Find where the given text appears and provide that cell's center as (x, y) coordinate. 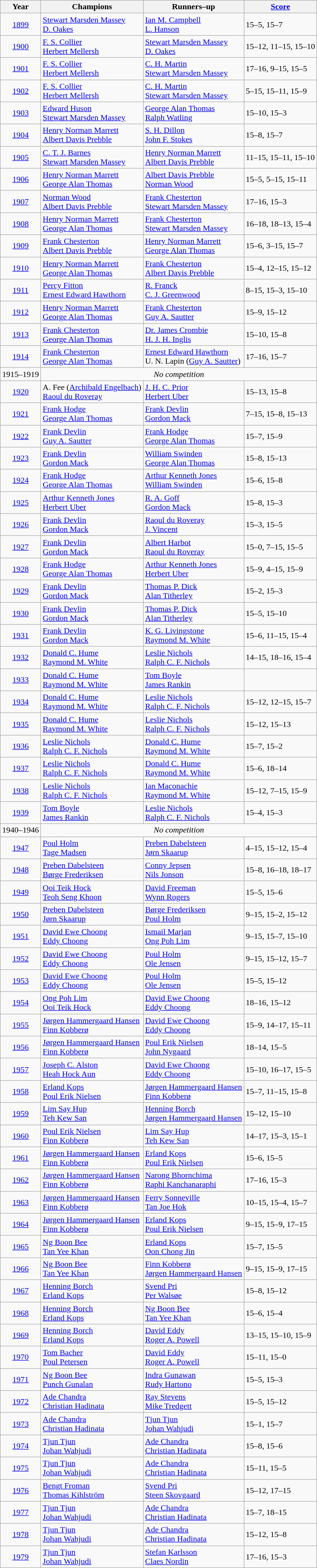
15–6, 15–4 (281, 1313)
Edward Huson Stewart Marsden Massey (92, 113)
15–8, 16–18, 18–17 (281, 870)
15–5, 15–3 (281, 1380)
15–5, 5–15, 15–11 (281, 179)
15–9, 15–12 (281, 313)
Svend Pri Steen Skovgaard (194, 1490)
15–5, 15–6 (281, 892)
15–8, 15–12 (281, 1290)
9–15, 15–12, 15–7 (281, 958)
15–2, 15–3 (281, 591)
1915–1919 (20, 374)
1906 (20, 179)
8–15, 15–3, 15–10 (281, 290)
1925 (20, 503)
1931 (20, 635)
Ray Stevens Mike Tredgett (194, 1401)
1978 (20, 1534)
15–12, 15–8 (281, 1534)
1901 (20, 69)
Year (20, 7)
15–5, 15–10 (281, 613)
1955 (20, 1025)
1933 (20, 680)
1914 (20, 357)
Stefan Karlsson Claes Nordin (194, 1557)
1939 (20, 812)
Svend Pri Per Walsøe (194, 1290)
1908 (20, 223)
Champions (92, 7)
1953 (20, 981)
15–12, 12–15, 15–7 (281, 702)
1900 (20, 46)
15–7, 15–5 (281, 1246)
15–8, 15–7 (281, 135)
9–15, 15–2, 15–12 (281, 914)
1929 (20, 591)
1948 (20, 870)
1927 (20, 547)
1940–1946 (20, 830)
15–7, 15–9 (281, 436)
Score (281, 7)
Ernest Edward Hawthorn U. N. Lapin (Guy A. Sautter) (194, 357)
1973 (20, 1424)
15–8, 15–3 (281, 503)
15–5, 15–7 (281, 25)
1903 (20, 113)
15–12, 7–15, 15–9 (281, 791)
15–10, 15–8 (281, 334)
15–4, 12–15, 15–12 (281, 268)
1968 (20, 1313)
15–12, 11–15, 15–10 (281, 46)
4–15, 15–12, 15–4 (281, 848)
1902 (20, 91)
Dr. James Crombie H. J. H. Inglis (194, 334)
1962 (20, 1180)
1920 (20, 392)
15–8, 15–6 (281, 1446)
1947 (20, 848)
15–6, 18–14 (281, 768)
11–15, 15–11, 15–10 (281, 157)
15–0, 7–15, 15–5 (281, 547)
14–17, 15–3, 15–1 (281, 1136)
Percy Fitton Ernest Edward Hawthorn (92, 290)
K. G. Livingstone Raymond M. White (194, 635)
15–13, 15–8 (281, 392)
1932 (20, 658)
1922 (20, 436)
14–15, 18–16, 15–4 (281, 658)
1958 (20, 1092)
15–12, 15–13 (281, 724)
1964 (20, 1224)
1979 (20, 1557)
Narong Bhornchima Raphi Kanchanaraphi (194, 1180)
S. H. Dillon John F. Stokes (194, 135)
15–8, 15–13 (281, 458)
Arthur Kenneth Jones William Swinden (194, 480)
1924 (20, 480)
1963 (20, 1202)
15–11, 15–0 (281, 1357)
Ferry Sonneville Tan Joe Hok (194, 1202)
1930 (20, 613)
1937 (20, 768)
1975 (20, 1468)
Poul Erik Nielsen John Nygaard (194, 1047)
William Swinden George Alan Thomas (194, 458)
Indra Gunawan Rudy Hartono (194, 1380)
1969 (20, 1335)
1949 (20, 892)
1904 (20, 135)
Frank Chesterton Guy A. Sautter (194, 313)
5–15, 15–11, 15–9 (281, 91)
18–14, 15–5 (281, 1047)
1938 (20, 791)
1957 (20, 1069)
1950 (20, 914)
David Freeman Wynn Rogers (194, 892)
1951 (20, 936)
1952 (20, 958)
1954 (20, 1003)
Preben Dabelsteen Børge Frederiksen (92, 870)
13–15, 15–10, 15–9 (281, 1335)
1959 (20, 1113)
15–12, 17–15 (281, 1490)
17–16, 15–7 (281, 357)
1974 (20, 1446)
1960 (20, 1136)
1899 (20, 25)
Albert Harbot Raoul du Roveray (194, 547)
1905 (20, 157)
1913 (20, 334)
9–15, 15–7, 15–10 (281, 936)
15–4, 15–3 (281, 812)
1936 (20, 746)
1965 (20, 1246)
Raoul du Roveray J. Vincent (194, 524)
1928 (20, 569)
1966 (20, 1269)
1971 (20, 1380)
A. Fee (Archibald Engelbach) Raoul du Roveray (92, 392)
1977 (20, 1512)
15–9, 14–17, 15–11 (281, 1025)
15–6, 15–8 (281, 480)
Tom Bacher Poul Petersen (92, 1357)
15–10, 16–17, 15–5 (281, 1069)
15–3, 15–5 (281, 524)
15–10, 15–3 (281, 113)
15–6, 11–15, 15–4 (281, 635)
C. T. J. Barnes Stewart Marsden Massey (92, 157)
Joseph C. Alston Heah Hock Aun (92, 1069)
18–16, 15–12 (281, 1003)
17–16, 9–15, 15–5 (281, 69)
1972 (20, 1401)
1967 (20, 1290)
R. Franck C. J. Greenwood (194, 290)
Frank Devlin Guy A. Sautter (92, 436)
Børge Frederiksen Poul Holm (194, 914)
Erland Kops Oon Chong Jin (194, 1246)
1934 (20, 702)
15–11, 15–5 (281, 1468)
Poul Holm Tage Madsen (92, 848)
16–18, 18–13, 15–4 (281, 223)
15–6, 3–15, 15–7 (281, 246)
Ooi Teik Hock Teoh Seng Khoon (92, 892)
Runners–up (194, 7)
1961 (20, 1158)
15–7, 11–15, 15–8 (281, 1092)
Poul Erik Nielsen Finn Kobberø (92, 1136)
1912 (20, 313)
Ian M. Campbell L. Hanson (194, 25)
1970 (20, 1357)
Henning Borch Jørgen Hammergaard Hansen (194, 1113)
J. H. C. Prior Herbert Uber (194, 392)
15–12, 15–10 (281, 1113)
1909 (20, 246)
1911 (20, 290)
10–15, 15–4, 15–7 (281, 1202)
15–1, 15–7 (281, 1424)
Ng Boon Bee Punch Gunalan (92, 1380)
Ismail Marjan Ong Poh Lim (194, 936)
R. A. Goff Gordon Mack (194, 503)
George Alan Thomas Ralph Watling (194, 113)
1923 (20, 458)
1907 (20, 202)
7–15, 15–8, 15–13 (281, 414)
1921 (20, 414)
Conny Jepsen Nils Jonson (194, 870)
1956 (20, 1047)
15–7, 15–2 (281, 746)
Bengt Froman Thomas Kihlström (92, 1490)
15–7, 18–15 (281, 1512)
15–9, 4–15, 15–9 (281, 569)
1926 (20, 524)
1910 (20, 268)
15–6, 15–5 (281, 1158)
Ong Poh Lim Ooi Teik Hock (92, 1003)
Finn Kobberø Jørgen Hammergaard Hansen (194, 1269)
Norman Wood Albert Davis Prebble (92, 202)
Ian Maconachie Raymond M. White (194, 791)
Albert Davis Prebble Norman Wood (194, 179)
1935 (20, 724)
1976 (20, 1490)
